Detect which cell encompasses the target text, then output its (X, Y) center coordinate. 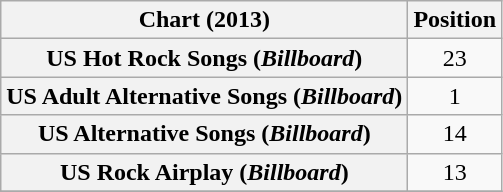
13 (455, 172)
23 (455, 58)
US Rock Airplay (Billboard) (204, 172)
Position (455, 20)
US Hot Rock Songs (Billboard) (204, 58)
US Adult Alternative Songs (Billboard) (204, 96)
14 (455, 134)
US Alternative Songs (Billboard) (204, 134)
1 (455, 96)
Chart (2013) (204, 20)
